Locate the cell with the specified text and output its (X, Y) center coordinate. 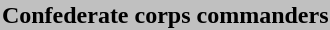
Confederate corps commanders (165, 15)
